Return the (x, y) coordinate for the center point of the cell that contains the specified text.  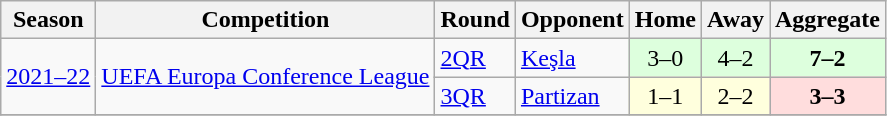
3–3 (828, 96)
Season (48, 20)
Round (475, 20)
2021–22 (48, 77)
Competition (266, 20)
Away (736, 20)
2QR (475, 58)
4–2 (736, 58)
Partizan (572, 96)
Opponent (572, 20)
Keşla (572, 58)
Aggregate (828, 20)
3–0 (665, 58)
7–2 (828, 58)
Home (665, 20)
UEFA Europa Conference League (266, 77)
3QR (475, 96)
2–2 (736, 96)
1–1 (665, 96)
